Find where the given text appears and provide that cell's center as [x, y] coordinate. 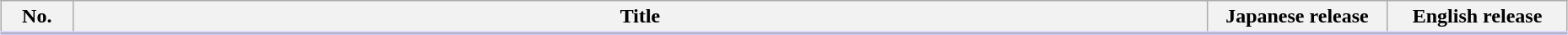
No. [37, 17]
Title [640, 17]
Japanese release [1297, 17]
English release [1478, 17]
